Return (x, y) of the center of cell containing provided text 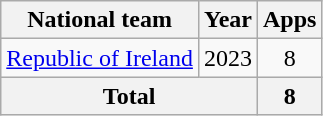
Republic of Ireland (100, 58)
2023 (228, 58)
National team (100, 20)
Apps (289, 20)
Year (228, 20)
Total (130, 96)
